For the text-containing cell, return its midpoint in (x, y) coordinate format. 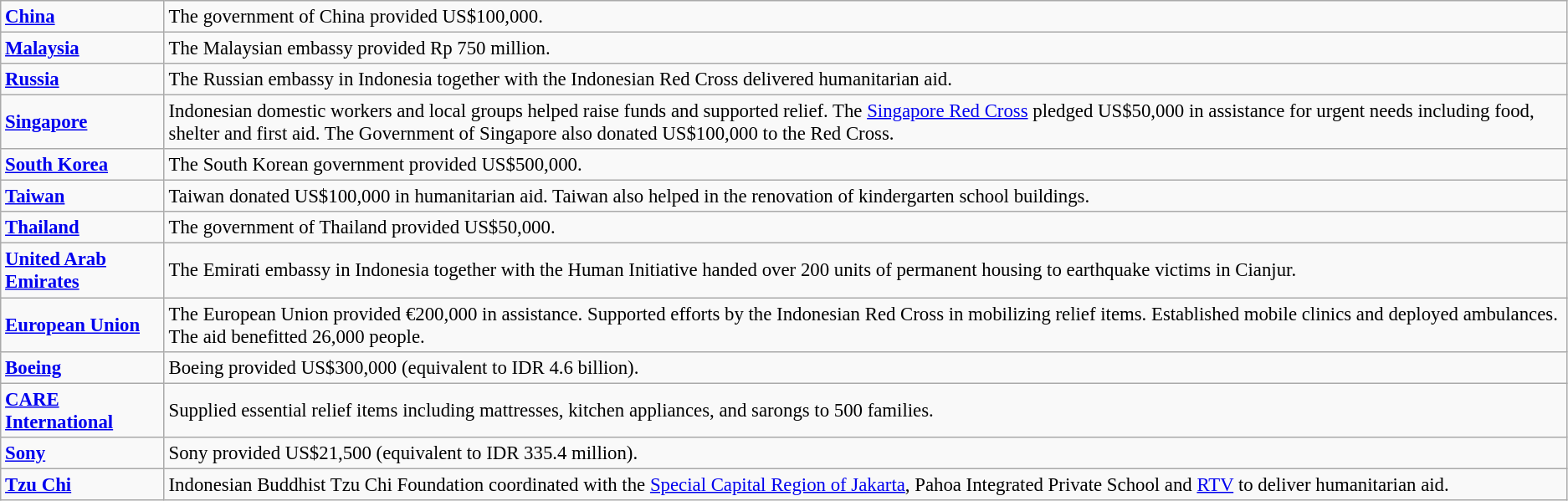
Taiwan donated US$100,000 in humanitarian aid. Taiwan also helped in the renovation of kindergarten school buildings. (865, 197)
Tzu Chi (82, 484)
Boeing (82, 367)
Boeing provided US$300,000 (equivalent to IDR 4.6 billion). (865, 367)
The government of China provided US$100,000. (865, 17)
CARE International (82, 410)
Malaysia (82, 49)
The South Korean government provided US$500,000. (865, 165)
Thailand (82, 228)
Sony provided US$21,500 (equivalent to IDR 335.4 million). (865, 452)
The Russian embassy in Indonesia together with the Indonesian Red Cross delivered humanitarian aid. (865, 79)
The government of Thailand provided US$50,000. (865, 228)
Singapore (82, 122)
South Korea (82, 165)
European Union (82, 325)
Supplied essential relief items including mattresses, kitchen appliances, and sarongs to 500 families. (865, 410)
China (82, 17)
United Arab Emirates (82, 271)
Sony (82, 452)
Taiwan (82, 197)
The Emirati embassy in Indonesia together with the Human Initiative handed over 200 units of permanent housing to earthquake victims in Cianjur. (865, 271)
The Malaysian embassy provided Rp 750 million. (865, 49)
Russia (82, 79)
